Identify which cell holds the provided text, then report its (x, y) central coordinate. 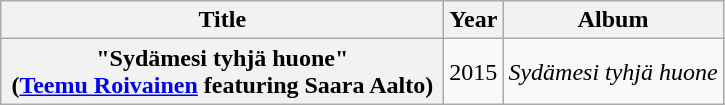
Sydämesi tyhjä huone (613, 72)
Album (613, 20)
"Sydämesi tyhjä huone"(Teemu Roivainen featuring Saara Aalto) (222, 72)
2015 (474, 72)
Title (222, 20)
Year (474, 20)
